For the text-containing cell, return its midpoint in [X, Y] coordinate format. 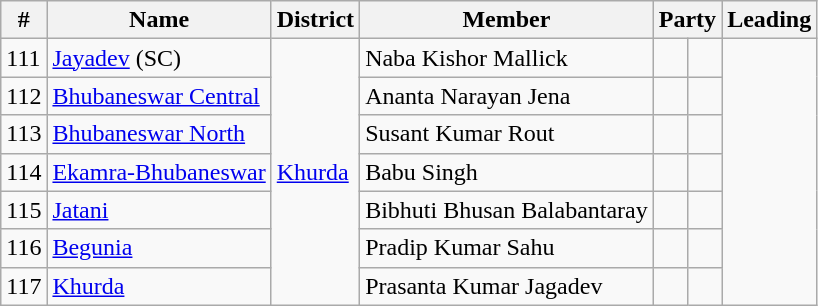
Member [507, 20]
Bibhuti Bhusan Balabantaray [507, 210]
111 [24, 58]
Naba Kishor Mallick [507, 58]
Ekamra-Bhubaneswar [159, 172]
Bhubaneswar Central [159, 96]
# [24, 20]
Begunia [159, 248]
Ananta Narayan Jena [507, 96]
Jayadev (SC) [159, 58]
Babu Singh [507, 172]
114 [24, 172]
Pradip Kumar Sahu [507, 248]
Name [159, 20]
117 [24, 286]
116 [24, 248]
Prasanta Kumar Jagadev [507, 286]
Jatani [159, 210]
Bhubaneswar North [159, 134]
112 [24, 96]
Susant Kumar Rout [507, 134]
115 [24, 210]
Party [687, 20]
District [315, 20]
113 [24, 134]
Leading [770, 20]
